Locate the cell with the specified text and output its (X, Y) center coordinate. 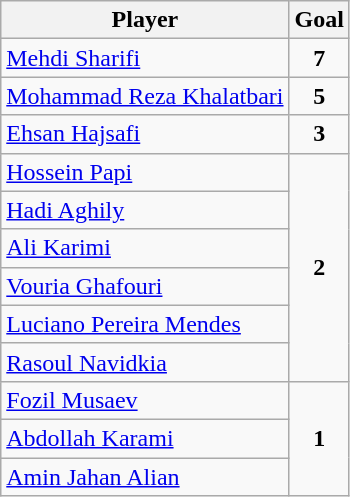
Goal (319, 20)
Hadi Aghily (145, 210)
Amin Jahan Alian (145, 477)
3 (319, 134)
1 (319, 438)
Ehsan Hajsafi (145, 134)
Hossein Papi (145, 172)
Rasoul Navidkia (145, 362)
Fozil Musaev (145, 400)
7 (319, 58)
Vouria Ghafouri (145, 286)
2 (319, 267)
Player (145, 20)
Ali Karimi (145, 248)
Luciano Pereira Mendes (145, 324)
Mehdi Sharifi (145, 58)
Abdollah Karami (145, 438)
5 (319, 96)
Mohammad Reza Khalatbari (145, 96)
